Determine the (X, Y) coordinate at the center of the cell enclosing the given text.  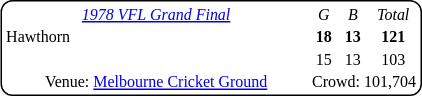
103 (394, 60)
Hawthorn (156, 37)
Total (394, 14)
15 (324, 60)
G (324, 14)
Crowd: 101,704 (364, 82)
1978 VFL Grand Final (156, 14)
Venue: Melbourne Cricket Ground (156, 82)
B (353, 14)
121 (394, 37)
18 (324, 37)
